Pinpoint the cell where the given text exists, returning its (X, Y) midpoint coordinate. 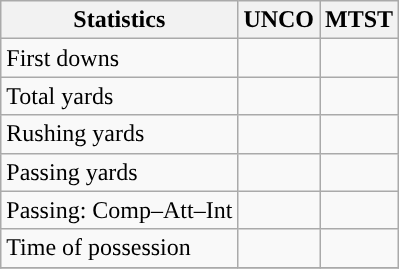
Time of possession (120, 248)
Statistics (120, 20)
MTST (360, 20)
Total yards (120, 96)
Passing: Comp–Att–Int (120, 210)
Passing yards (120, 172)
First downs (120, 58)
UNCO (279, 20)
Rushing yards (120, 134)
